Pinpoint the cell where the given text exists, returning its [X, Y] midpoint coordinate. 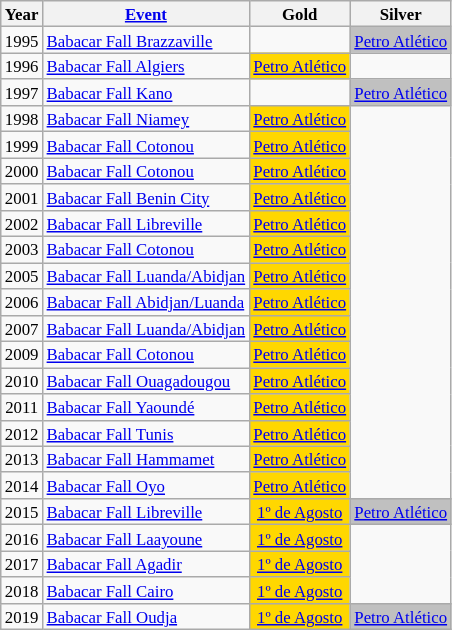
2014 [22, 486]
2006 [22, 302]
Babacar Fall Cairo [146, 590]
2012 [22, 433]
Babacar Fall Oyo [146, 486]
Event [146, 14]
Babacar Fall Algiers [146, 66]
2007 [22, 328]
Babacar Fall Yaoundé [146, 407]
2001 [22, 197]
1998 [22, 119]
Babacar Fall Agadir [146, 564]
2019 [22, 617]
2013 [22, 459]
Babacar Fall Hammamet [146, 459]
Babacar Fall Kano [146, 93]
Year [22, 14]
1996 [22, 66]
2011 [22, 407]
Babacar Fall Oudja [146, 617]
2009 [22, 355]
1999 [22, 145]
Babacar Fall Tunis [146, 433]
Babacar Fall Laayoune [146, 538]
Babacar Fall Abidjan/Luanda [146, 302]
Babacar Fall Niamey [146, 119]
2003 [22, 250]
1997 [22, 93]
Babacar Fall Benin City [146, 197]
2017 [22, 564]
2010 [22, 381]
2018 [22, 590]
1995 [22, 40]
Babacar Fall Brazzaville [146, 40]
2002 [22, 224]
Gold [300, 14]
2016 [22, 538]
2000 [22, 171]
2005 [22, 276]
Babacar Fall Ouagadougou [146, 381]
Silver [400, 14]
2015 [22, 512]
